Locate the cell with the specified text and output its (X, Y) center coordinate. 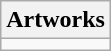
Artworks (56, 20)
